For the text-containing cell, return its midpoint in (X, Y) coordinate format. 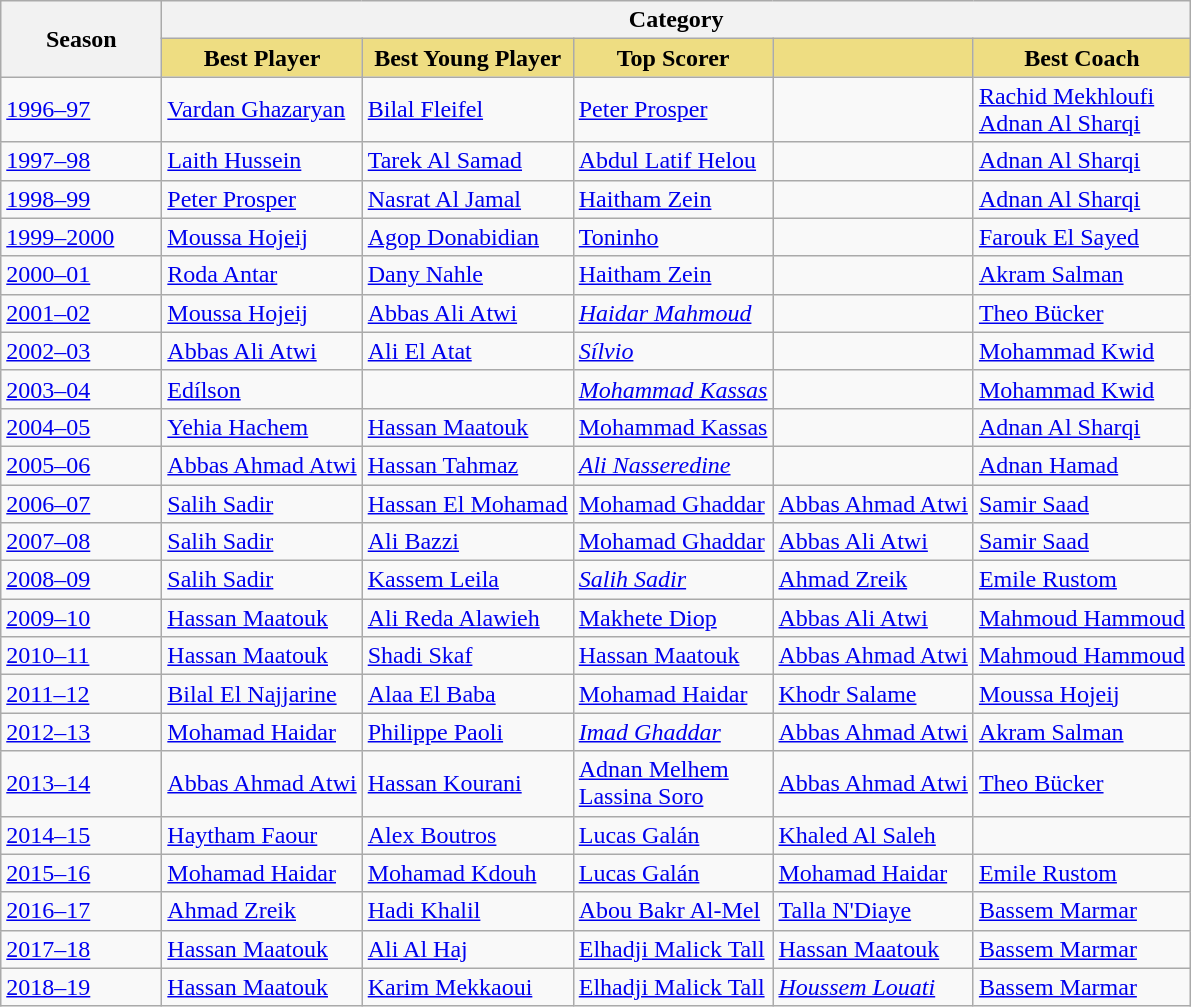
Best Young Player (468, 58)
Haytham Faour (262, 835)
2014–15 (82, 835)
Imad Ghaddar (673, 732)
2013–14 (82, 784)
Haidar Mahmoud (673, 313)
Adnan Hamad (1082, 465)
Laith Hussein (262, 161)
Edílson (262, 389)
Ali El Atat (468, 351)
Top Scorer (673, 58)
2016–17 (82, 911)
Alaa El Baba (468, 694)
2012–13 (82, 732)
Roda Antar (262, 275)
Tarek Al Samad (468, 161)
2003–04 (82, 389)
2018–19 (82, 987)
1997–98 (82, 161)
Adnan Melhem Lassina Soro (673, 784)
Bilal Fleifel (468, 110)
Bilal El Najjarine (262, 694)
2017–18 (82, 949)
2008–09 (82, 580)
2002–03 (82, 351)
1996–97 (82, 110)
Hadi Khalil (468, 911)
Abou Bakr Al-Mel (673, 911)
Alex Boutros (468, 835)
Ali Nasseredine (673, 465)
2015–16 (82, 873)
Hassan Kourani (468, 784)
2009–10 (82, 618)
Khaled Al Saleh (873, 835)
Hassan Tahmaz (468, 465)
Ali Al Haj (468, 949)
Farouk El Sayed (1082, 237)
Philippe Paoli (468, 732)
2004–05 (82, 427)
Category (676, 20)
Ali Reda Alawieh (468, 618)
Best Player (262, 58)
Vardan Ghazaryan (262, 110)
2005–06 (82, 465)
Ali Bazzi (468, 542)
Sílvio (673, 351)
Agop Donabidian (468, 237)
Yehia Hachem (262, 427)
2006–07 (82, 503)
Kassem Leila (468, 580)
Mohamad Kdouh (468, 873)
Makhete Diop (673, 618)
Shadi Skaf (468, 656)
Rachid Mekhloufi Adnan Al Sharqi (1082, 110)
1998–99 (82, 199)
1999–2000 (82, 237)
Dany Nahle (468, 275)
2007–08 (82, 542)
Khodr Salame (873, 694)
Talla N'Diaye (873, 911)
2011–12 (82, 694)
Houssem Louati (873, 987)
Abdul Latif Helou (673, 161)
Hassan El Mohamad (468, 503)
Toninho (673, 237)
Season (82, 39)
Nasrat Al Jamal (468, 199)
Best Coach (1082, 58)
2001–02 (82, 313)
Karim Mekkaoui (468, 987)
2010–11 (82, 656)
2000–01 (82, 275)
